Return the (X, Y) coordinate for the center point of the cell that contains the specified text.  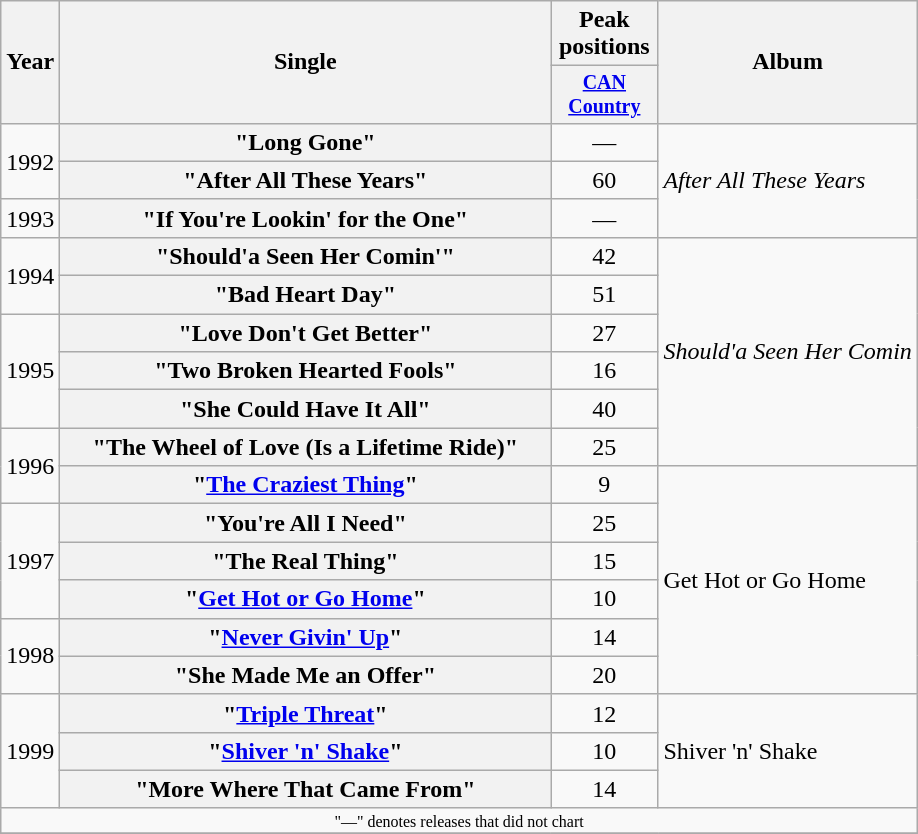
"Get Hot or Go Home" (306, 599)
"After All These Years" (306, 180)
"Shiver 'n' Shake" (306, 751)
"If You're Lookin' for the One" (306, 218)
"—" denotes releases that did not chart (460, 820)
Peak positions (604, 34)
"Triple Threat" (306, 713)
Album (788, 62)
1995 (30, 371)
"The Craziest Thing" (306, 485)
9 (604, 485)
"Bad Heart Day" (306, 295)
27 (604, 333)
"Two Broken Hearted Fools" (306, 371)
1994 (30, 275)
Year (30, 62)
1998 (30, 656)
12 (604, 713)
20 (604, 675)
1992 (30, 161)
"The Wheel of Love (Is a Lifetime Ride)" (306, 447)
Shiver 'n' Shake (788, 751)
"You're All I Need" (306, 523)
1997 (30, 561)
"The Real Thing" (306, 561)
1996 (30, 466)
"Long Gone" (306, 142)
42 (604, 256)
"Never Givin' Up" (306, 637)
51 (604, 295)
"More Where That Came From" (306, 789)
15 (604, 561)
1999 (30, 751)
After All These Years (788, 180)
"Should'a Seen Her Comin'" (306, 256)
"She Could Have It All" (306, 409)
60 (604, 180)
Single (306, 62)
40 (604, 409)
CAN Country (604, 94)
Get Hot or Go Home (788, 580)
16 (604, 371)
"She Made Me an Offer" (306, 675)
1993 (30, 218)
"Love Don't Get Better" (306, 333)
Should'a Seen Her Comin (788, 351)
